Search for the cell housing the specified text and yield its (X, Y) center coordinate. 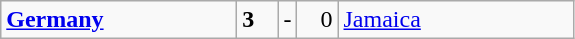
0 (318, 20)
Jamaica (456, 20)
3 (258, 20)
- (288, 20)
Germany (119, 20)
